Return the (x, y) coordinate for the center point of the cell that contains the specified text.  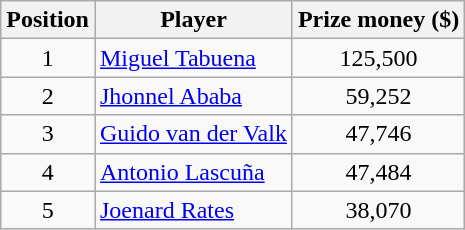
47,746 (378, 134)
47,484 (378, 172)
125,500 (378, 58)
3 (48, 134)
Antonio Lascuña (193, 172)
59,252 (378, 96)
Joenard Rates (193, 210)
Guido van der Valk (193, 134)
Jhonnel Ababa (193, 96)
1 (48, 58)
Prize money ($) (378, 20)
Player (193, 20)
5 (48, 210)
Position (48, 20)
Miguel Tabuena (193, 58)
38,070 (378, 210)
4 (48, 172)
2 (48, 96)
